Scan for the cell matching the given text and deliver its [X, Y] coordinate at center. 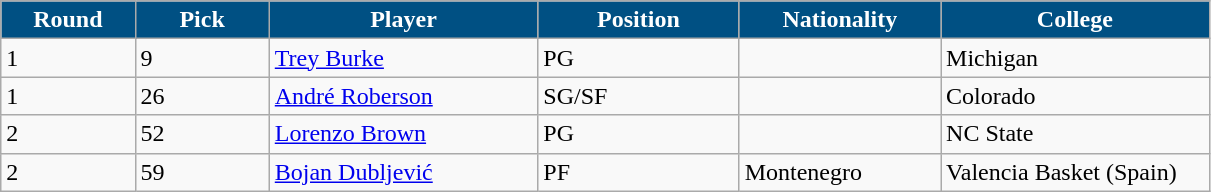
52 [202, 134]
Montenegro [840, 172]
Valencia Basket (Spain) [1076, 172]
College [1076, 20]
PF [638, 172]
SG/SF [638, 96]
Pick [202, 20]
Trey Burke [404, 58]
Nationality [840, 20]
Bojan Dubljević [404, 172]
Position [638, 20]
NC State [1076, 134]
9 [202, 58]
Round [68, 20]
Lorenzo Brown [404, 134]
59 [202, 172]
Michigan [1076, 58]
André Roberson [404, 96]
Colorado [1076, 96]
Player [404, 20]
26 [202, 96]
